Provide the (X, Y) coordinate of the cell's center where the given text is located.  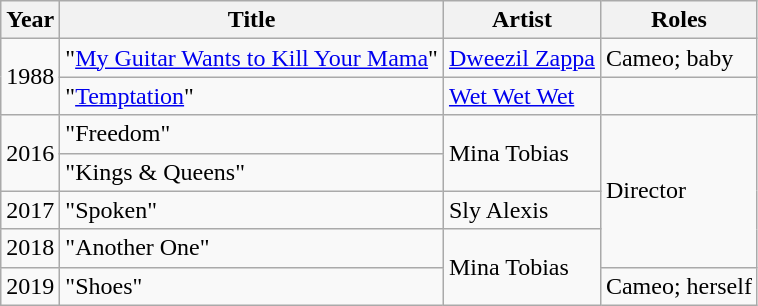
"Shoes" (252, 286)
Artist (522, 20)
"My Guitar Wants to Kill Your Mama" (252, 58)
2017 (30, 210)
Sly Alexis (522, 210)
Year (30, 20)
2018 (30, 248)
Cameo; baby (678, 58)
Director (678, 191)
1988 (30, 77)
2019 (30, 286)
2016 (30, 153)
"Temptation" (252, 96)
"Spoken" (252, 210)
"Another One" (252, 248)
Roles (678, 20)
Title (252, 20)
Wet Wet Wet (522, 96)
Cameo; herself (678, 286)
Dweezil Zappa (522, 58)
"Kings & Queens" (252, 172)
"Freedom" (252, 134)
